Provide the [x, y] coordinate of the cell's center where the given text is located.  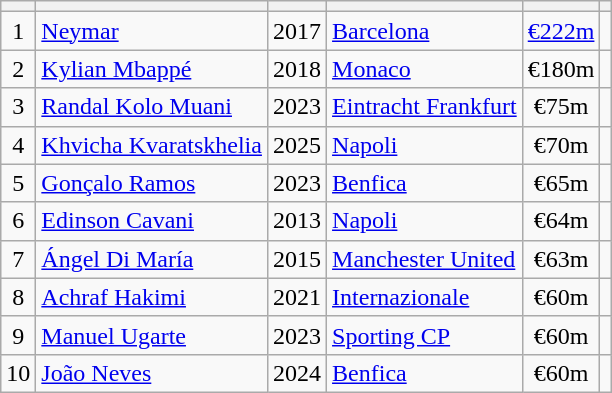
Barcelona [425, 31]
Internazionale [425, 297]
10 [18, 373]
€64m [561, 221]
4 [18, 145]
1 [18, 31]
6 [18, 221]
Gonçalo Ramos [152, 183]
João Neves [152, 373]
Ángel Di María [152, 259]
€70m [561, 145]
2024 [296, 373]
Kylian Mbappé [152, 69]
2017 [296, 31]
€75m [561, 107]
2025 [296, 145]
3 [18, 107]
Monaco [425, 69]
9 [18, 335]
Achraf Hakimi [152, 297]
5 [18, 183]
€180m [561, 69]
2 [18, 69]
Manchester United [425, 259]
2013 [296, 221]
€63m [561, 259]
Neymar [152, 31]
2018 [296, 69]
Manuel Ugarte [152, 335]
Randal Kolo Muani [152, 107]
8 [18, 297]
Khvicha Kvaratskhelia [152, 145]
7 [18, 259]
2015 [296, 259]
€222m [561, 31]
Eintracht Frankfurt [425, 107]
2021 [296, 297]
€65m [561, 183]
Sporting CP [425, 335]
Edinson Cavani [152, 221]
